Determine the (X, Y) coordinate at the center of the cell enclosing the given text.  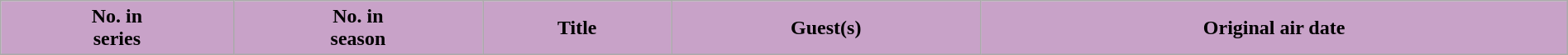
No. inseason (358, 28)
No. inseries (117, 28)
Original air date (1274, 28)
Title (577, 28)
Guest(s) (826, 28)
